Output the [x, y] coordinate of the center of the cell containing the given text.  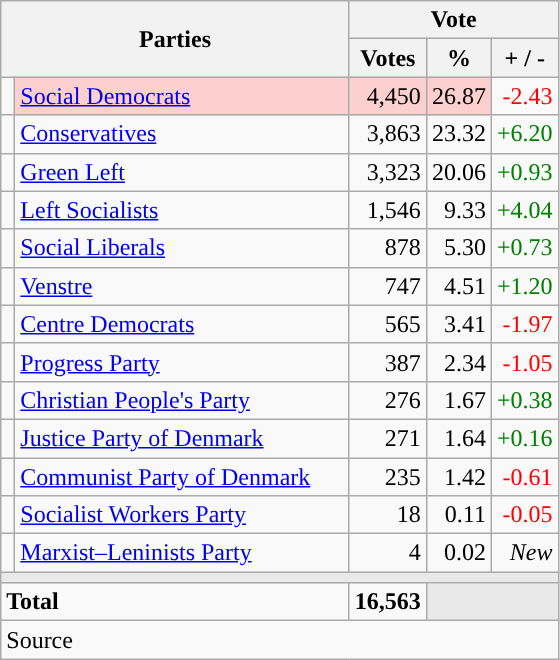
276 [388, 400]
-0.61 [524, 477]
747 [388, 286]
Left Socialists [182, 210]
+0.16 [524, 438]
26.87 [458, 96]
Venstre [182, 286]
4,450 [388, 96]
-2.43 [524, 96]
18 [388, 515]
4 [388, 553]
Parties [176, 39]
+0.73 [524, 248]
271 [388, 438]
New [524, 553]
1.64 [458, 438]
-1.97 [524, 324]
0.11 [458, 515]
565 [388, 324]
9.33 [458, 210]
Communist Party of Denmark [182, 477]
Total [176, 602]
Christian People's Party [182, 400]
Vote [454, 20]
Socialist Workers Party [182, 515]
+ / - [524, 58]
235 [388, 477]
1.42 [458, 477]
3,863 [388, 134]
+1.20 [524, 286]
23.32 [458, 134]
1,546 [388, 210]
5.30 [458, 248]
Green Left [182, 172]
Conservatives [182, 134]
-0.05 [524, 515]
0.02 [458, 553]
Centre Democrats [182, 324]
1.67 [458, 400]
Progress Party [182, 362]
16,563 [388, 602]
Justice Party of Denmark [182, 438]
+4.04 [524, 210]
20.06 [458, 172]
Source [280, 640]
Votes [388, 58]
4.51 [458, 286]
% [458, 58]
2.34 [458, 362]
387 [388, 362]
Social Liberals [182, 248]
+0.93 [524, 172]
+0.38 [524, 400]
-1.05 [524, 362]
Marxist–Leninists Party [182, 553]
878 [388, 248]
Social Democrats [182, 96]
+6.20 [524, 134]
3,323 [388, 172]
3.41 [458, 324]
